Identify which cell holds the provided text, then report its (X, Y) central coordinate. 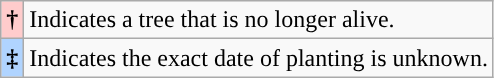
‡ (12, 58)
Indicates the exact date of planting is unknown. (259, 58)
Indicates a tree that is no longer alive. (259, 20)
† (12, 20)
